Return the (x, y) coordinate for the center point of the cell that contains the specified text.  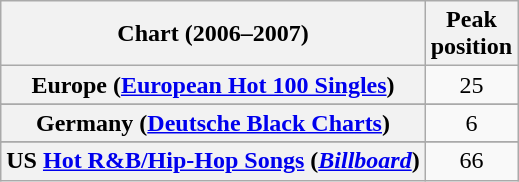
6 (471, 123)
66 (471, 161)
Peakposition (471, 34)
Europe (European Hot 100 Singles) (213, 85)
US Hot R&B/Hip-Hop Songs (Billboard) (213, 161)
Germany (Deutsche Black Charts) (213, 123)
25 (471, 85)
Chart (2006–2007) (213, 34)
